Return the (x, y) coordinate for the center point of the cell that contains the specified text.  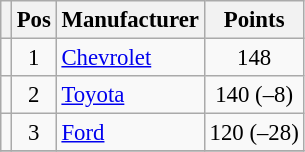
Chevrolet (130, 58)
Toyota (130, 95)
Pos (34, 20)
120 (–28) (254, 133)
Points (254, 20)
1 (34, 58)
Manufacturer (130, 20)
140 (–8) (254, 95)
148 (254, 58)
Ford (130, 133)
3 (34, 133)
2 (34, 95)
